Return the (x, y) coordinate for the center point of the cell that contains the specified text.  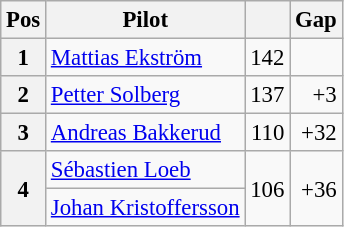
+3 (316, 95)
137 (268, 95)
142 (268, 58)
Johan Kristoffersson (146, 208)
Petter Solberg (146, 95)
Gap (316, 20)
Sébastien Loeb (146, 170)
4 (24, 188)
106 (268, 188)
3 (24, 133)
Pilot (146, 20)
Pos (24, 20)
110 (268, 133)
+36 (316, 188)
Andreas Bakkerud (146, 133)
2 (24, 95)
Mattias Ekström (146, 58)
1 (24, 58)
+32 (316, 133)
